Find where the given text appears and provide that cell's center as [X, Y] coordinate. 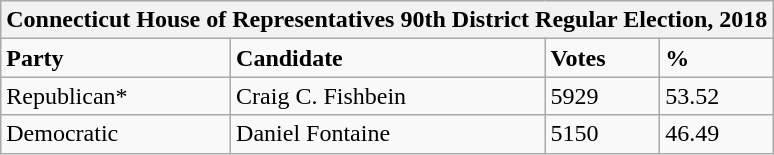
46.49 [716, 134]
Candidate [388, 58]
Votes [602, 58]
53.52 [716, 96]
5150 [602, 134]
Democratic [116, 134]
Daniel Fontaine [388, 134]
Party [116, 58]
Craig C. Fishbein [388, 96]
Connecticut House of Representatives 90th District Regular Election, 2018 [387, 20]
Republican* [116, 96]
% [716, 58]
5929 [602, 96]
